Locate the cell with the specified text and output its [X, Y] center coordinate. 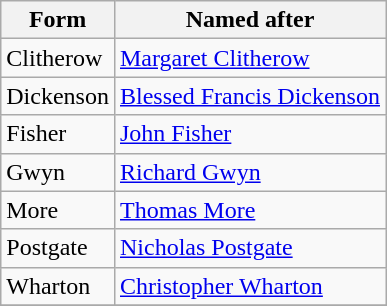
Gwyn [58, 172]
Clitherow [58, 58]
Nicholas Postgate [250, 248]
Christopher Wharton [250, 286]
Blessed Francis Dickenson [250, 96]
Richard Gwyn [250, 172]
Fisher [58, 134]
Form [58, 20]
More [58, 210]
Margaret Clitherow [250, 58]
Named after [250, 20]
John Fisher [250, 134]
Dickenson [58, 96]
Postgate [58, 248]
Thomas More [250, 210]
Wharton [58, 286]
